Provide the (x, y) coordinate of the cell's center where the given text is located.  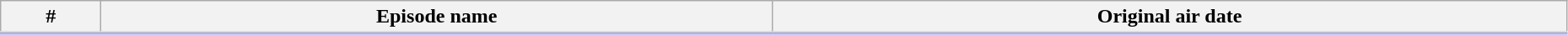
Episode name (437, 17)
# (51, 17)
Original air date (1170, 17)
